Locate the cell with the specified text and output its (x, y) center coordinate. 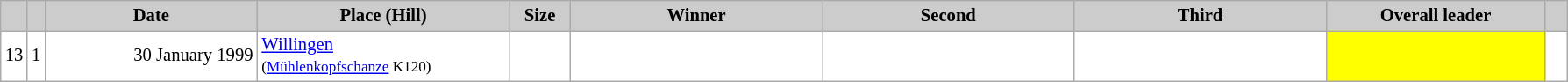
Place (Hill) (382, 15)
Willingen(Mühlenkopfschanze K120) (382, 56)
Second (949, 15)
Overall leader (1436, 15)
Winner (696, 15)
Size (540, 15)
13 (14, 56)
30 January 1999 (151, 56)
Third (1200, 15)
Date (151, 15)
1 (36, 56)
